Search for the cell housing the specified text and yield its (x, y) center coordinate. 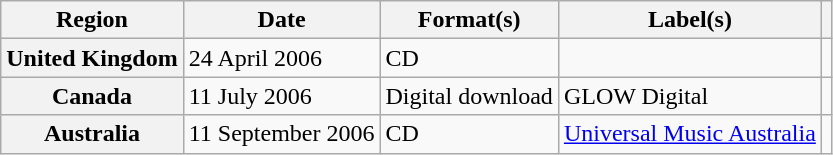
Digital download (469, 96)
Universal Music Australia (690, 134)
Format(s) (469, 20)
Australia (92, 134)
Canada (92, 96)
Region (92, 20)
Date (282, 20)
GLOW Digital (690, 96)
United Kingdom (92, 58)
Label(s) (690, 20)
24 April 2006 (282, 58)
11 September 2006 (282, 134)
11 July 2006 (282, 96)
